Return (x, y) of the center of cell containing provided text 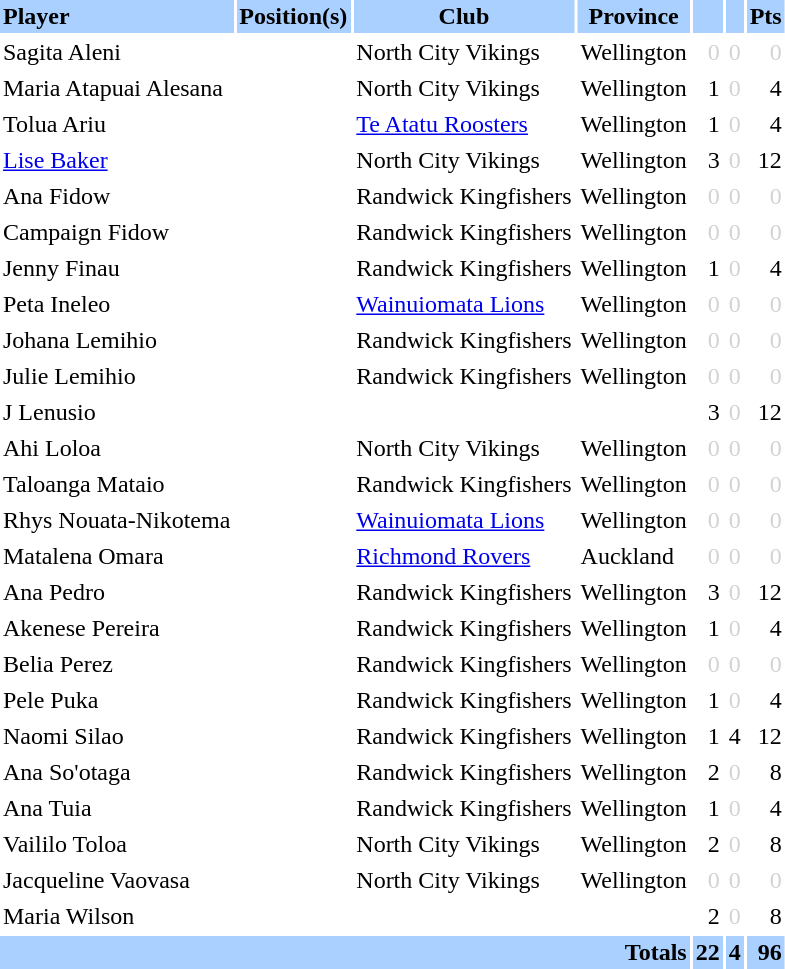
Ana Tuia (116, 808)
Club (464, 16)
Tolua Ariu (116, 124)
Auckland (634, 556)
Belia Perez (116, 664)
Ana So'otaga (116, 772)
Position(s) (293, 16)
Campaign Fidow (116, 232)
Te Atatu Roosters (464, 124)
Player (116, 16)
Ana Fidow (116, 196)
Peta Ineleo (116, 304)
Jenny Finau (116, 268)
Ahi Loloa (116, 448)
Ana Pedro (116, 592)
Akenese Pereira (116, 628)
Pts (766, 16)
Jacqueline Vaovasa (116, 880)
Rhys Nouata-Nikotema (116, 520)
Province (634, 16)
J Lenusio (116, 412)
Maria Wilson (116, 916)
22 (708, 952)
Vaililo Toloa (116, 844)
Taloanga Mataio (116, 484)
96 (766, 952)
Richmond Rovers (464, 556)
Sagita Aleni (116, 52)
Lise Baker (116, 160)
Totals (345, 952)
Matalena Omara (116, 556)
Pele Puka (116, 700)
Julie Lemihio (116, 376)
Maria Atapuai Alesana (116, 88)
Johana Lemihio (116, 340)
Naomi Silao (116, 736)
